Identify which cell holds the provided text, then report its [x, y] central coordinate. 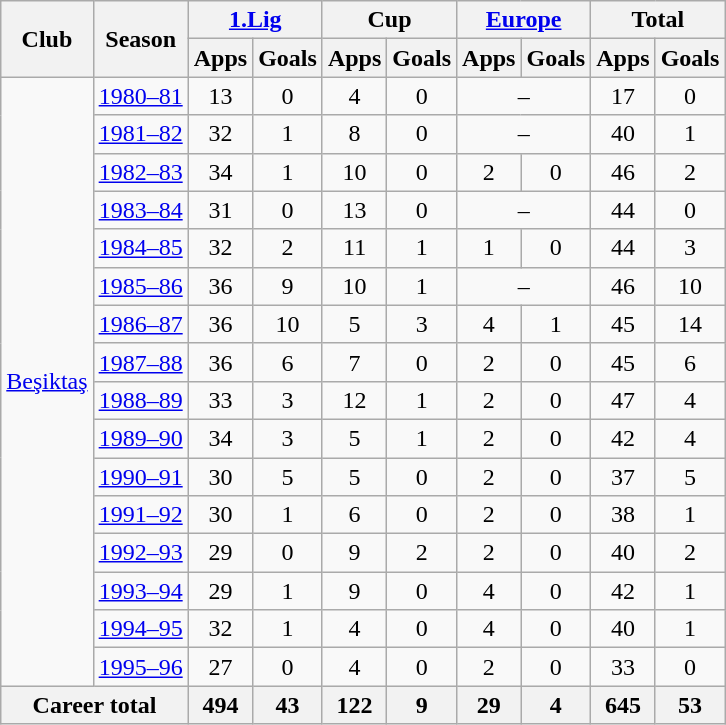
1988–89 [140, 400]
1983–84 [140, 210]
1991–92 [140, 515]
Total [658, 20]
1993–94 [140, 591]
1986–87 [140, 324]
14 [690, 324]
645 [623, 705]
1985–86 [140, 286]
1.Lig [255, 20]
Beşiktaş [47, 382]
12 [354, 400]
1987–88 [140, 362]
1982–83 [140, 172]
Club [47, 39]
Career total [94, 705]
38 [623, 515]
8 [354, 134]
7 [354, 362]
53 [690, 705]
37 [623, 477]
122 [354, 705]
11 [354, 248]
1989–90 [140, 438]
Season [140, 39]
43 [288, 705]
494 [220, 705]
1981–82 [140, 134]
Cup [389, 20]
1995–96 [140, 667]
47 [623, 400]
Europe [524, 20]
31 [220, 210]
1984–85 [140, 248]
1994–95 [140, 629]
17 [623, 96]
1990–91 [140, 477]
1992–93 [140, 553]
1980–81 [140, 96]
27 [220, 667]
